Determine the [X, Y] coordinate at the center of the cell enclosing the given text.  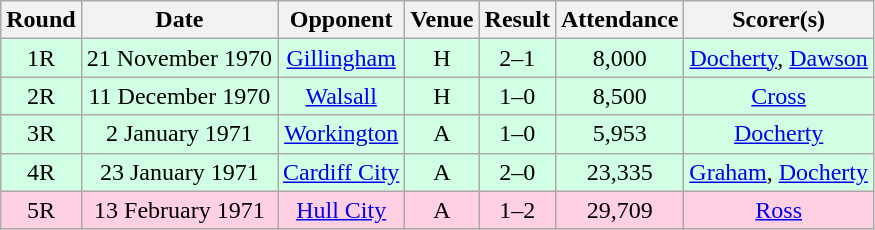
2 January 1971 [179, 134]
21 November 1970 [179, 58]
Venue [442, 20]
8,500 [619, 96]
2–0 [517, 172]
13 February 1971 [179, 210]
3R [41, 134]
23,335 [619, 172]
Attendance [619, 20]
4R [41, 172]
8,000 [619, 58]
11 December 1970 [179, 96]
Docherty, Dawson [779, 58]
Hull City [342, 210]
Cross [779, 96]
23 January 1971 [179, 172]
5R [41, 210]
Scorer(s) [779, 20]
Round [41, 20]
2–1 [517, 58]
Graham, Docherty [779, 172]
Walsall [342, 96]
2R [41, 96]
Opponent [342, 20]
1–2 [517, 210]
Gillingham [342, 58]
Ross [779, 210]
Workington [342, 134]
Date [179, 20]
Docherty [779, 134]
1R [41, 58]
Result [517, 20]
29,709 [619, 210]
Cardiff City [342, 172]
5,953 [619, 134]
